Find where the given text appears and provide that cell's center as (X, Y) coordinate. 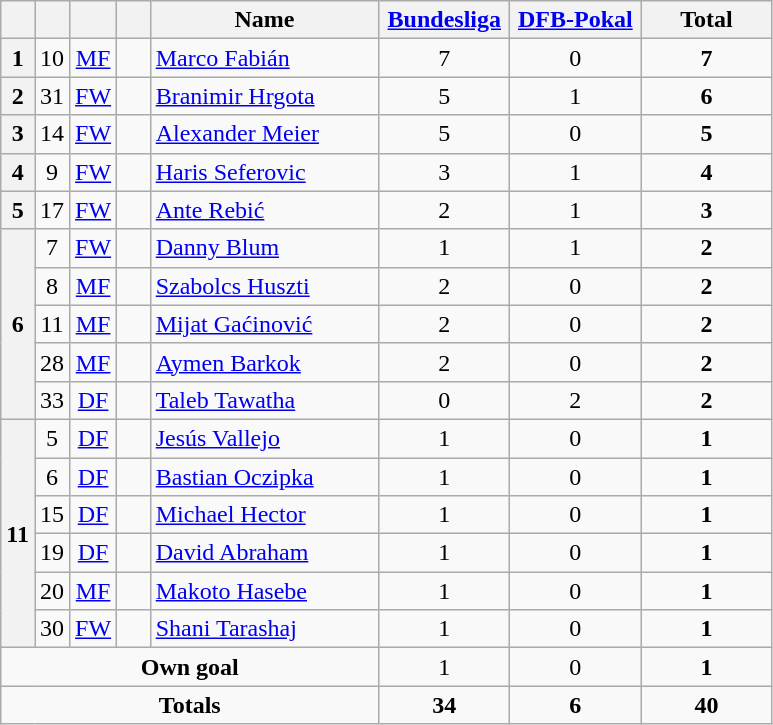
Michael Hector (264, 515)
Branimir Hrgota (264, 96)
Taleb Tawatha (264, 400)
Name (264, 20)
Makoto Hasebe (264, 591)
Aymen Barkok (264, 362)
28 (52, 362)
Totals (190, 705)
30 (52, 629)
20 (52, 591)
Bastian Oczipka (264, 477)
33 (52, 400)
David Abraham (264, 553)
Total (706, 20)
10 (52, 58)
14 (52, 134)
9 (52, 172)
Jesús Vallejo (264, 438)
Shani Tarashaj (264, 629)
8 (52, 286)
19 (52, 553)
Szabolcs Huszti (264, 286)
Haris Seferovic (264, 172)
DFB-Pokal (576, 20)
40 (706, 705)
Bundesliga (444, 20)
31 (52, 96)
Alexander Meier (264, 134)
Mijat Gaćinović (264, 324)
17 (52, 210)
Marco Fabián (264, 58)
Danny Blum (264, 248)
Ante Rebić (264, 210)
34 (444, 705)
Own goal (190, 667)
15 (52, 515)
